Locate the cell with the specified text and output its [x, y] center coordinate. 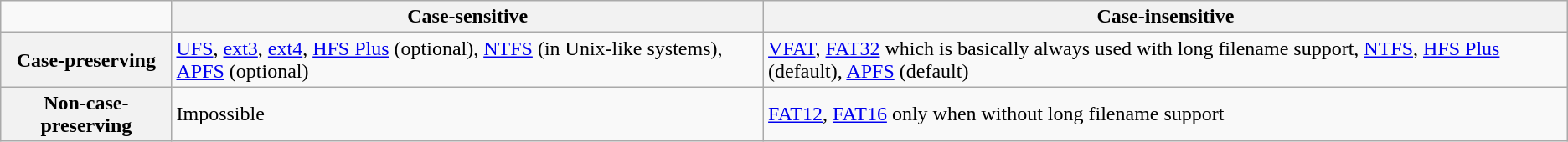
UFS, ext3, ext4, HFS Plus (optional), NTFS (in Unix-like systems), APFS (optional) [467, 60]
Case-preserving [86, 60]
Case-sensitive [467, 17]
Impossible [467, 114]
FAT12, FAT16 only when without long filename support [1166, 114]
VFAT, FAT32 which is basically always used with long filename support, NTFS, HFS Plus (default), APFS (default) [1166, 60]
Case-insensitive [1166, 17]
Non-case-preserving [86, 114]
